Extract the (X, Y) coordinate from the center of the cell holding the provided text.  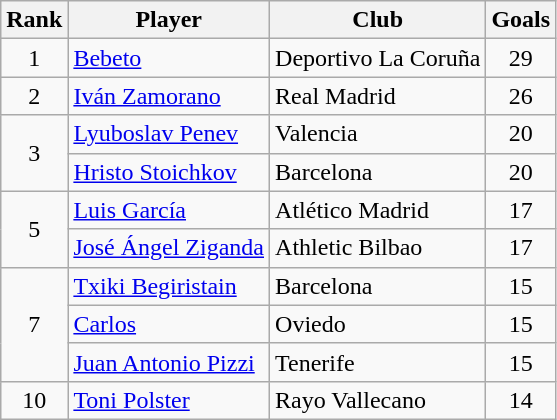
Txiki Begiristain (169, 286)
Valencia (378, 134)
2 (34, 96)
14 (521, 400)
Tenerife (378, 362)
Luis García (169, 210)
26 (521, 96)
Iván Zamorano (169, 96)
Juan Antonio Pizzi (169, 362)
29 (521, 58)
Oviedo (378, 324)
Goals (521, 20)
10 (34, 400)
Carlos (169, 324)
Toni Polster (169, 400)
Lyuboslav Penev (169, 134)
Club (378, 20)
1 (34, 58)
Deportivo La Coruña (378, 58)
Athletic Bilbao (378, 248)
Player (169, 20)
Real Madrid (378, 96)
7 (34, 324)
Atlético Madrid (378, 210)
Rank (34, 20)
3 (34, 153)
José Ángel Ziganda (169, 248)
Bebeto (169, 58)
Hristo Stoichkov (169, 172)
Rayo Vallecano (378, 400)
5 (34, 229)
